Detect which cell encompasses the target text, then output its [X, Y] center coordinate. 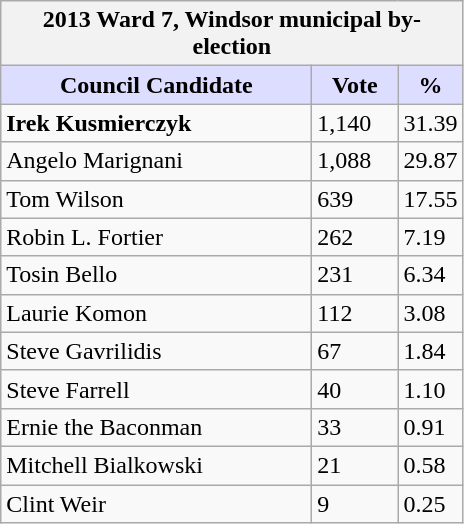
6.34 [430, 275]
112 [355, 313]
0.91 [430, 427]
262 [355, 237]
1.84 [430, 351]
1.10 [430, 389]
3.08 [430, 313]
29.87 [430, 161]
Mitchell Bialkowski [156, 465]
Tosin Bello [156, 275]
0.25 [430, 503]
9 [355, 503]
40 [355, 389]
7.19 [430, 237]
Laurie Komon [156, 313]
1,140 [355, 123]
Clint Weir [156, 503]
Steve Gavrilidis [156, 351]
17.55 [430, 199]
231 [355, 275]
Steve Farrell [156, 389]
67 [355, 351]
Council Candidate [156, 85]
Ernie the Baconman [156, 427]
Robin L. Fortier [156, 237]
21 [355, 465]
Vote [355, 85]
1,088 [355, 161]
Tom Wilson [156, 199]
Irek Kusmierczyk [156, 123]
0.58 [430, 465]
2013 Ward 7, Windsor municipal by-election [232, 34]
Angelo Marignani [156, 161]
639 [355, 199]
33 [355, 427]
31.39 [430, 123]
% [430, 85]
